Search for the cell housing the specified text and yield its [x, y] center coordinate. 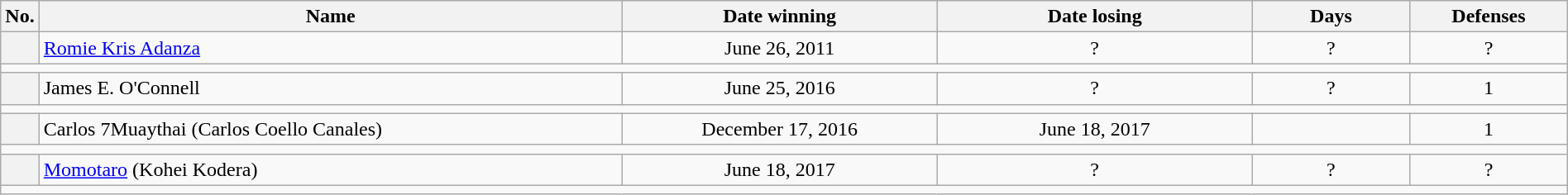
Date losing [1095, 17]
Romie Kris Adanza [331, 48]
Date winning [779, 17]
James E. O'Connell [331, 88]
June 25, 2016 [779, 88]
Name [331, 17]
December 17, 2016 [779, 129]
Days [1331, 17]
Carlos 7Muaythai (Carlos Coello Canales) [331, 129]
No. [20, 17]
Momotaro (Kohei Kodera) [331, 169]
Defenses [1489, 17]
June 26, 2011 [779, 48]
